Search for the cell housing the specified text and yield its [X, Y] center coordinate. 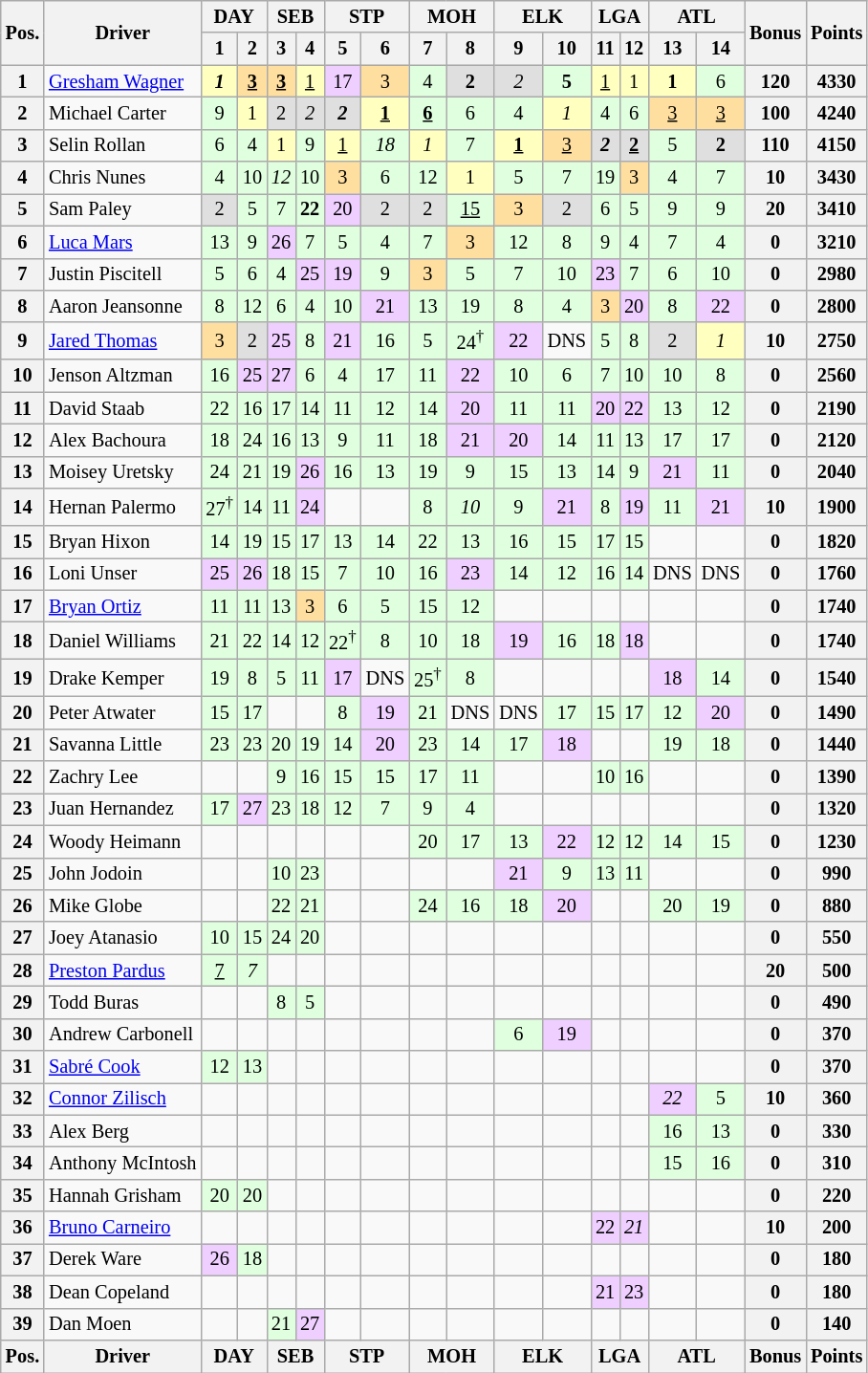
2980 [836, 274]
2750 [836, 340]
Selin Rollan [122, 145]
Chris Nunes [122, 178]
David Staab [122, 408]
30 [23, 1035]
Gresham Wagner [122, 81]
4330 [836, 81]
34 [23, 1164]
200 [836, 1228]
33 [23, 1131]
1540 [836, 677]
3210 [836, 242]
Alex Bachoura [122, 440]
4150 [836, 145]
2560 [836, 376]
310 [836, 1164]
550 [836, 938]
Hannah Grisham [122, 1195]
29 [23, 1002]
Connor Zilisch [122, 1099]
25† [428, 677]
2120 [836, 440]
Dan Moen [122, 1324]
Jenson Altzman [122, 376]
Sabré Cook [122, 1067]
27† [220, 507]
360 [836, 1099]
Jared Thomas [122, 340]
880 [836, 905]
990 [836, 874]
Aaron Jeansonne [122, 306]
22† [342, 641]
1320 [836, 809]
3410 [836, 209]
Peter Atwater [122, 712]
Anthony McIntosh [122, 1164]
Bryan Hixon [122, 541]
36 [23, 1228]
35 [23, 1195]
120 [775, 81]
Daniel Williams [122, 641]
2040 [836, 472]
Woody Heimann [122, 841]
Savanna Little [122, 745]
38 [23, 1292]
2800 [836, 306]
3430 [836, 178]
24† [470, 340]
2190 [836, 408]
490 [836, 1002]
Zachry Lee [122, 777]
Andrew Carbonell [122, 1035]
Hernan Palermo [122, 507]
Joey Atanasio [122, 938]
Justin Piscitell [122, 274]
1230 [836, 841]
Bruno Carneiro [122, 1228]
Drake Kemper [122, 677]
1490 [836, 712]
37 [23, 1259]
1820 [836, 541]
1900 [836, 507]
Derek Ware [122, 1259]
John Jodoin [122, 874]
Bryan Ortiz [122, 606]
110 [775, 145]
32 [23, 1099]
Moisey Uretsky [122, 472]
500 [836, 970]
100 [775, 113]
220 [836, 1195]
1760 [836, 574]
Luca Mars [122, 242]
Michael Carter [122, 113]
1390 [836, 777]
4240 [836, 113]
Alex Berg [122, 1131]
Preston Pardus [122, 970]
39 [23, 1324]
Dean Copeland [122, 1292]
Sam Paley [122, 209]
140 [836, 1324]
Juan Hernandez [122, 809]
Loni Unser [122, 574]
31 [23, 1067]
Todd Buras [122, 1002]
28 [23, 970]
Mike Globe [122, 905]
1440 [836, 745]
330 [836, 1131]
